Detect which cell encompasses the target text, then output its [x, y] center coordinate. 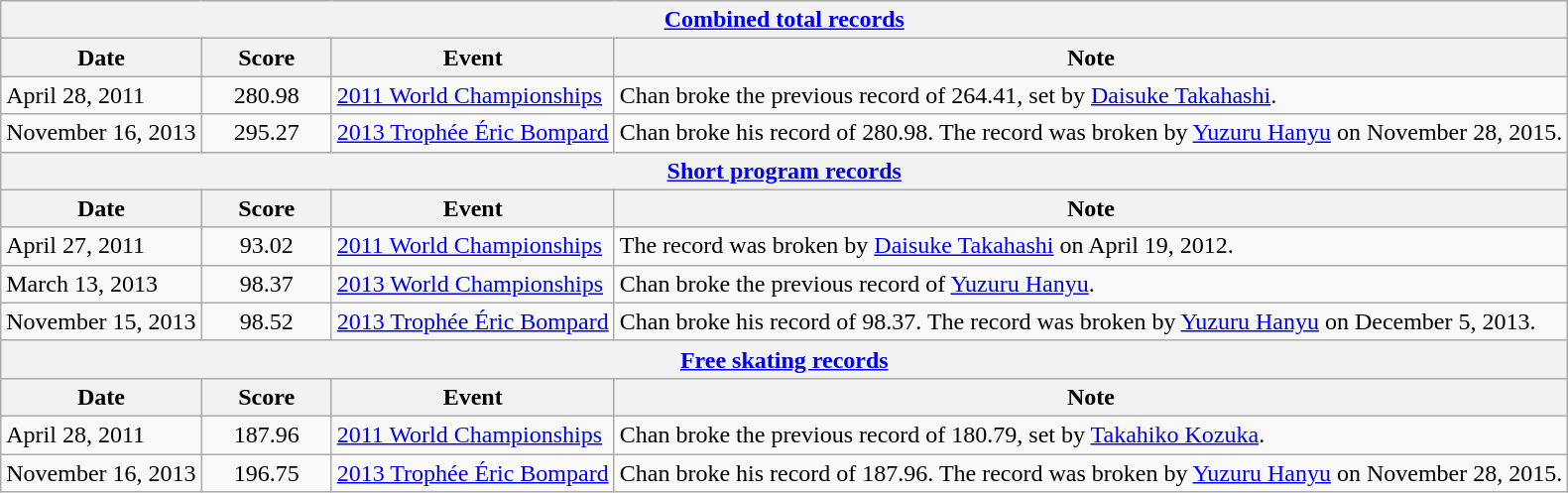
295.27 [266, 133]
Combined total records [784, 20]
2013 World Championships [472, 284]
Chan broke the previous record of 180.79, set by Takahiko Kozuka. [1091, 434]
98.37 [266, 284]
Chan broke the previous record of 264.41, set by Daisuke Takahashi. [1091, 95]
Chan broke the previous record of Yuzuru Hanyu. [1091, 284]
93.02 [266, 246]
March 13, 2013 [101, 284]
Free skating records [784, 359]
The record was broken by Daisuke Takahashi on April 19, 2012. [1091, 246]
196.75 [266, 473]
Chan broke his record of 280.98. The record was broken by Yuzuru Hanyu on November 28, 2015. [1091, 133]
Short program records [784, 171]
98.52 [266, 321]
Chan broke his record of 98.37. The record was broken by Yuzuru Hanyu on December 5, 2013. [1091, 321]
187.96 [266, 434]
280.98 [266, 95]
Chan broke his record of 187.96. The record was broken by Yuzuru Hanyu on November 28, 2015. [1091, 473]
April 27, 2011 [101, 246]
November 15, 2013 [101, 321]
